Return the [X, Y] coordinate for the center point of the cell that contains the specified text.  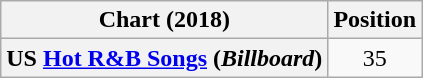
US Hot R&B Songs (Billboard) [164, 58]
Chart (2018) [164, 20]
35 [375, 58]
Position [375, 20]
